Capture the cell that displays the provided text and extract its (X, Y) central coordinate. 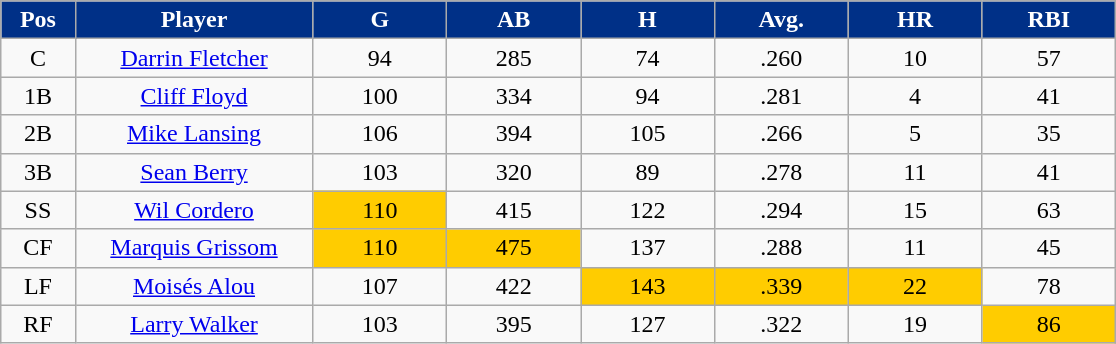
Pos (38, 20)
HR (915, 20)
SS (38, 210)
.260 (781, 58)
15 (915, 210)
Mike Lansing (194, 134)
CF (38, 248)
H (648, 20)
415 (514, 210)
35 (1049, 134)
4 (915, 96)
1B (38, 96)
.281 (781, 96)
RF (38, 324)
285 (514, 58)
10 (915, 58)
89 (648, 172)
Avg. (781, 20)
3B (38, 172)
395 (514, 324)
LF (38, 286)
Larry Walker (194, 324)
.339 (781, 286)
Marquis Grissom (194, 248)
19 (915, 324)
127 (648, 324)
122 (648, 210)
RBI (1049, 20)
105 (648, 134)
.288 (781, 248)
106 (380, 134)
Player (194, 20)
Cliff Floyd (194, 96)
86 (1049, 324)
143 (648, 286)
Sean Berry (194, 172)
63 (1049, 210)
45 (1049, 248)
422 (514, 286)
AB (514, 20)
74 (648, 58)
C (38, 58)
137 (648, 248)
2B (38, 134)
5 (915, 134)
57 (1049, 58)
107 (380, 286)
.278 (781, 172)
Darrin Fletcher (194, 58)
320 (514, 172)
100 (380, 96)
394 (514, 134)
78 (1049, 286)
.294 (781, 210)
G (380, 20)
475 (514, 248)
Moisés Alou (194, 286)
Wil Cordero (194, 210)
.266 (781, 134)
334 (514, 96)
.322 (781, 324)
22 (915, 286)
